Pinpoint the cell where the given text exists, returning its (x, y) midpoint coordinate. 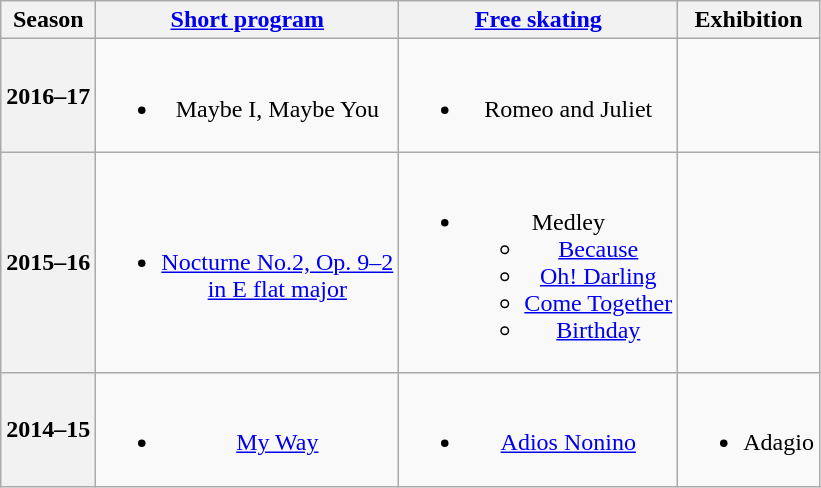
Short program (248, 20)
2015–16 (48, 262)
2014–15 (48, 430)
Season (48, 20)
Medley BecauseOh! DarlingCome TogetherBirthday (538, 262)
Adios Nonino (538, 430)
My Way (248, 430)
Maybe I, Maybe You (248, 96)
Exhibition (749, 20)
Nocturne No.2, Op. 9–2 in E flat major (248, 262)
2016–17 (48, 96)
Romeo and Juliet (538, 96)
Adagio (749, 430)
Free skating (538, 20)
